Extract the [X, Y] coordinate from the center of the cell holding the provided text.  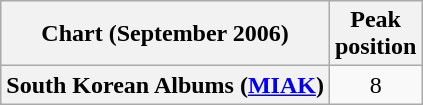
Chart (September 2006) [166, 34]
South Korean Albums (MIAK) [166, 85]
Peakposition [375, 34]
8 [375, 85]
